Identify which cell holds the provided text, then report its [x, y] central coordinate. 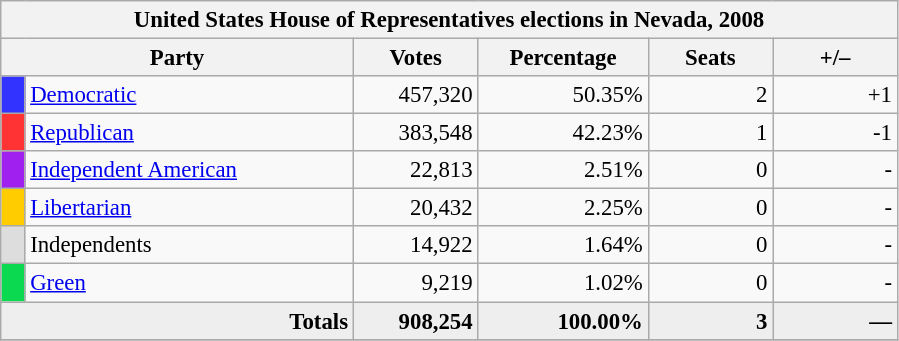
Independents [189, 245]
9,219 [416, 283]
+/– [836, 58]
Democratic [189, 95]
2.51% [563, 170]
Votes [416, 58]
2 [710, 95]
50.35% [563, 95]
1 [710, 133]
3 [710, 321]
-1 [836, 133]
Party [178, 58]
1.02% [563, 283]
1.64% [563, 245]
United States House of Representatives elections in Nevada, 2008 [450, 20]
Independent American [189, 170]
908,254 [416, 321]
+1 [836, 95]
14,922 [416, 245]
383,548 [416, 133]
20,432 [416, 208]
22,813 [416, 170]
Republican [189, 133]
42.23% [563, 133]
Seats [710, 58]
100.00% [563, 321]
Totals [178, 321]
Green [189, 283]
2.25% [563, 208]
457,320 [416, 95]
— [836, 321]
Percentage [563, 58]
Libertarian [189, 208]
